Return (X, Y) of the center of cell containing provided text 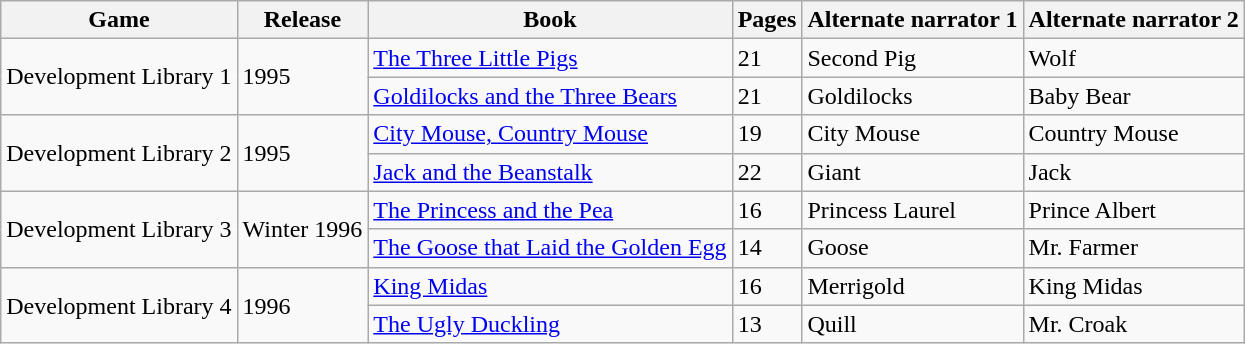
1996 (302, 305)
Giant (912, 172)
Country Mouse (1134, 134)
Baby Bear (1134, 96)
Winter 1996 (302, 229)
Prince Albert (1134, 210)
City Mouse, Country Mouse (550, 134)
The Three Little Pigs (550, 58)
Pages (767, 20)
Second Pig (912, 58)
14 (767, 248)
Alternate narrator 2 (1134, 20)
The Goose that Laid the Golden Egg (550, 248)
City Mouse (912, 134)
Mr. Farmer (1134, 248)
Development Library 1 (119, 77)
Mr. Croak (1134, 324)
Princess Laurel (912, 210)
Jack and the Beanstalk (550, 172)
Alternate narrator 1 (912, 20)
The Ugly Duckling (550, 324)
Jack (1134, 172)
Goose (912, 248)
Wolf (1134, 58)
Merrigold (912, 286)
The Princess and the Pea (550, 210)
22 (767, 172)
Development Library 2 (119, 153)
Goldilocks (912, 96)
13 (767, 324)
Release (302, 20)
Development Library 4 (119, 305)
Game (119, 20)
19 (767, 134)
Quill (912, 324)
Goldilocks and the Three Bears (550, 96)
Book (550, 20)
Development Library 3 (119, 229)
